Search for the cell housing the specified text and yield its [x, y] center coordinate. 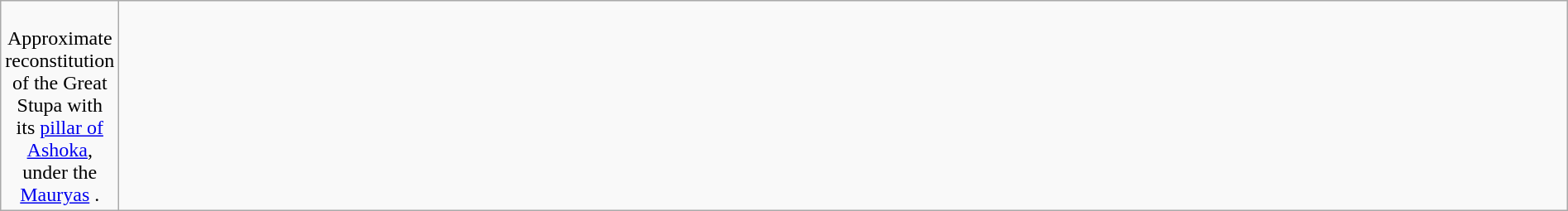
Approximate reconstitution of the Great Stupa with its pillar of Ashoka, under the Mauryas . [60, 106]
